Scan for the cell matching the given text and deliver its (x, y) coordinate at center. 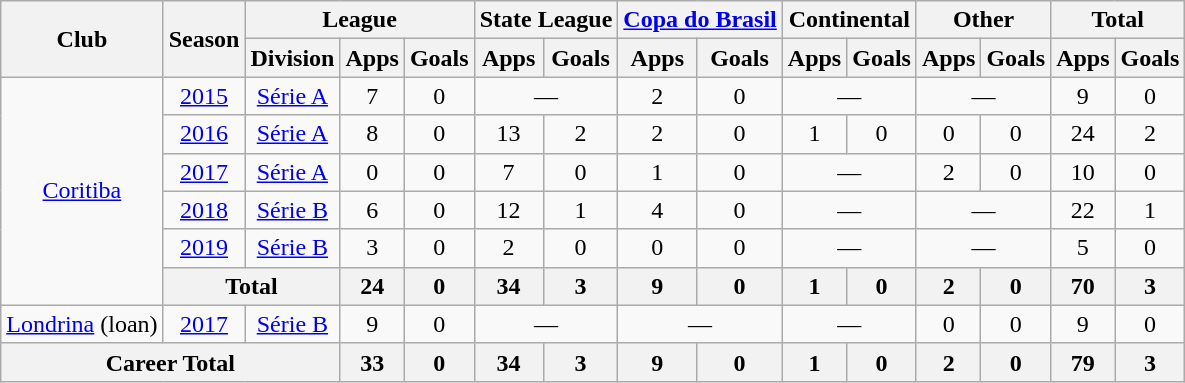
2016 (204, 134)
Club (82, 39)
4 (658, 210)
Division (292, 58)
79 (1083, 362)
State League (546, 20)
13 (508, 134)
Coritiba (82, 191)
22 (1083, 210)
Continental (849, 20)
Londrina (loan) (82, 324)
Other (983, 20)
10 (1083, 172)
2015 (204, 96)
2018 (204, 210)
5 (1083, 248)
8 (372, 134)
League (360, 20)
Copa do Brasil (700, 20)
70 (1083, 286)
Career Total (170, 362)
12 (508, 210)
6 (372, 210)
2019 (204, 248)
Season (204, 39)
33 (372, 362)
